Extract the (X, Y) coordinate from the center of the cell holding the provided text.  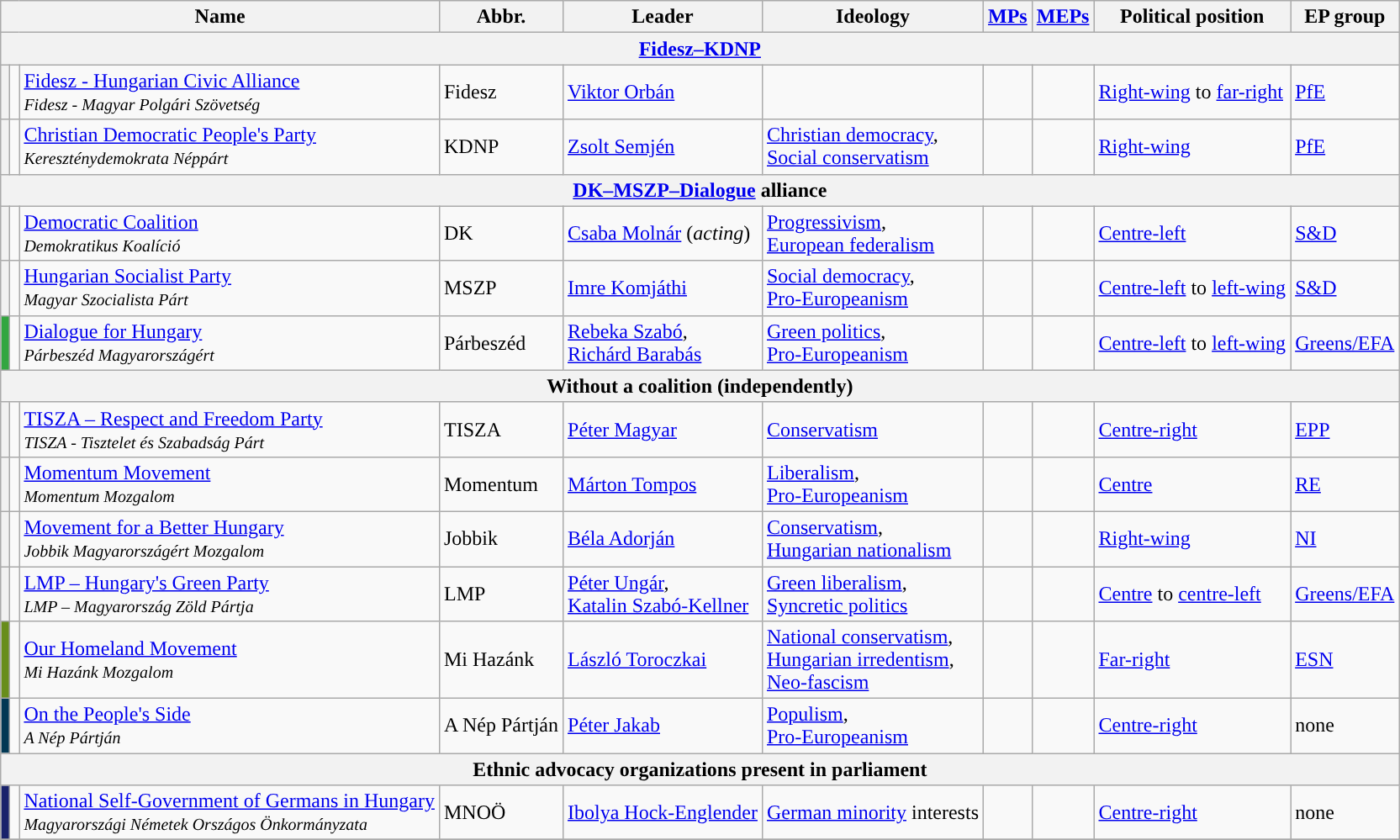
Christian democracy, Social conservatism (873, 146)
Movement for a Better HungaryJobbik Magyarországért Mozgalom (230, 538)
Péter Ungár, Katalin Szabó-Kellner (663, 594)
KDNP (501, 146)
Centre-left (1192, 234)
MNOÖ (501, 812)
Christian Democratic People's PartyKereszténydemokrata Néppárt (230, 146)
László Toroczkai (663, 660)
Péter Jakab (663, 726)
Hungarian Socialist PartyMagyar Szocialista Párt (230, 288)
Mi Hazánk (501, 660)
TISZA – Respect and Freedom PartyTISZA - Tisztelet és Szabadság Párt (230, 429)
ESN (1345, 660)
RE (1345, 484)
Rebeka Szabó, Richárd Barabás (663, 343)
Name (220, 17)
Dialogue for HungaryPárbeszéd Magyarországért (230, 343)
Green liberalism, Syncretic politics (873, 594)
DK–MSZP–Dialogue alliance (700, 190)
MPs (1008, 17)
Our Homeland MovementMi Hazánk Mozgalom (230, 660)
Far-right (1192, 660)
Without a coalition (independently) (700, 386)
Conservatism (873, 429)
Social democracy, Pro-Europeanism (873, 288)
Leader (663, 17)
National conservatism,Hungarian irredentism,Neo-fascism (873, 660)
Right-wing to far-right (1192, 92)
Viktor Orbán (663, 92)
National Self-Government of Germans in HungaryMagyarországi Németek Országos Önkormányzata (230, 812)
TISZA (501, 429)
Centre to centre-left (1192, 594)
Progressivism, European federalism (873, 234)
Imre Komjáthi (663, 288)
Abbr. (501, 17)
Centre (1192, 484)
Párbeszéd (501, 343)
Béla Adorján (663, 538)
Momentum MovementMomentum Mozgalom (230, 484)
Fidesz (501, 92)
Márton Tompos (663, 484)
LMP – Hungary's Green PartyLMP – Magyarország Zöld Pártja (230, 594)
Conservatism, Hungarian nationalism (873, 538)
Momentum (501, 484)
NI (1345, 538)
MSZP (501, 288)
On the People's SideA Nép Pártján (230, 726)
Liberalism, Pro-Europeanism (873, 484)
EP group (1345, 17)
MEPs (1063, 17)
Populism,Pro-Europeanism (873, 726)
EPP (1345, 429)
LMP (501, 594)
Ethnic advocacy organizations present in parliament (700, 769)
Ibolya Hock-Englender (663, 812)
Fidesz - Hungarian Civic AllianceFidesz - Magyar Polgári Szövetség (230, 92)
Green politics, Pro-Europeanism (873, 343)
German minority interests (873, 812)
Ideology (873, 17)
Democratic CoalitionDemokratikus Koalíció (230, 234)
Zsolt Semjén (663, 146)
Fidesz–KDNP (700, 49)
Péter Magyar (663, 429)
DK (501, 234)
A Nép Pártján (501, 726)
Political position (1192, 17)
Csaba Molnár (acting) (663, 234)
Jobbik (501, 538)
